Provide the [X, Y] coordinate of the cell's center where the given text is located.  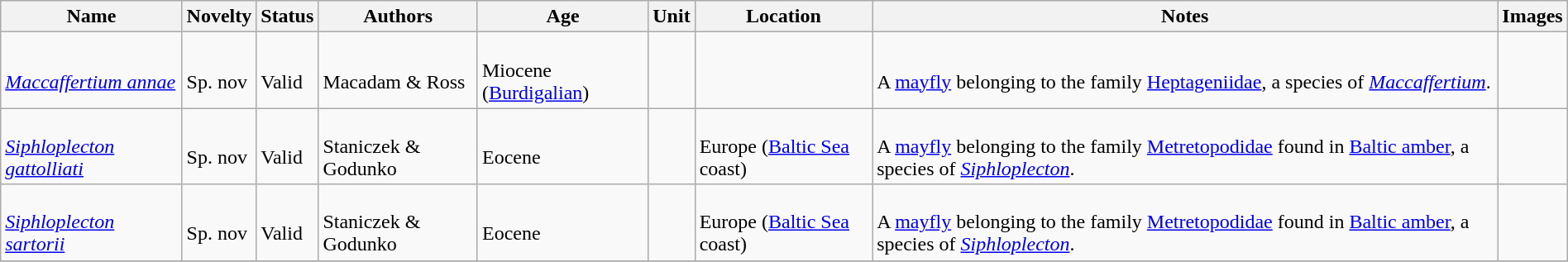
Siphloplecton gattolliati [91, 146]
Novelty [219, 17]
Miocene (Burdigalian) [562, 70]
Location [783, 17]
Status [288, 17]
Age [562, 17]
Name [91, 17]
Images [1532, 17]
A mayfly belonging to the family Heptageniidae, a species of Maccaffertium. [1185, 70]
Authors [399, 17]
Maccaffertium annae [91, 70]
Notes [1185, 17]
Macadam & Ross [399, 70]
Unit [672, 17]
Siphloplecton sartorii [91, 222]
